Detect which cell encompasses the target text, then output its (X, Y) center coordinate. 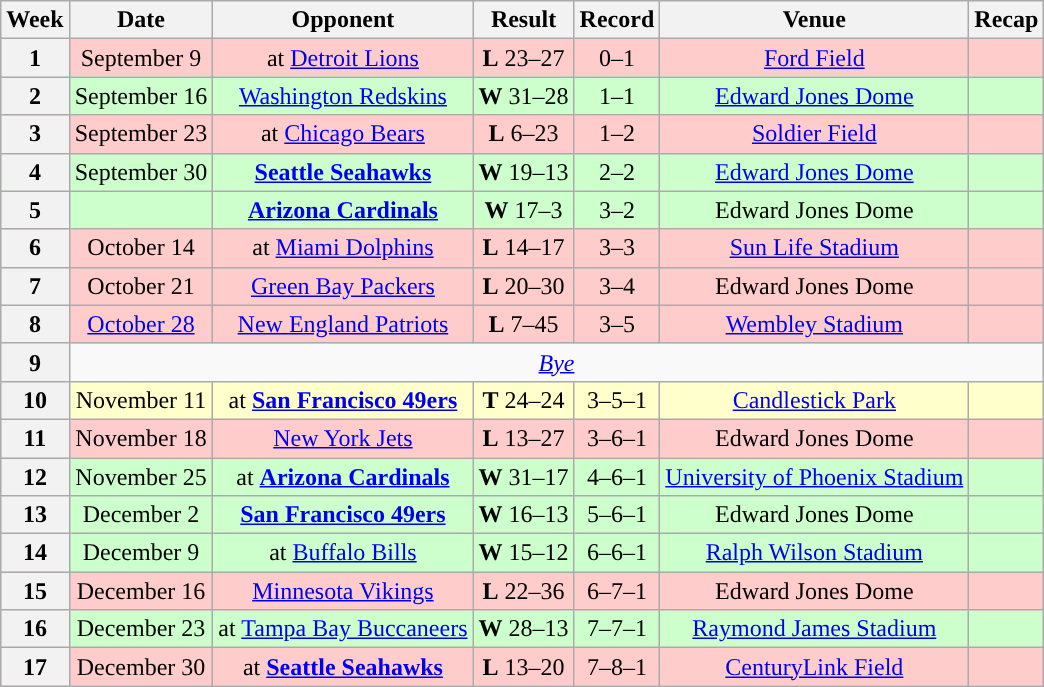
Ford Field (814, 58)
Candlestick Park (814, 400)
7–8–1 (617, 667)
December 23 (141, 629)
at Detroit Lions (343, 58)
Minnesota Vikings (343, 591)
Raymond James Stadium (814, 629)
September 30 (141, 172)
W 28–13 (524, 629)
October 14 (141, 248)
September 9 (141, 58)
at Seattle Seahawks (343, 667)
3–4 (617, 286)
2–2 (617, 172)
November 25 (141, 477)
Record (617, 20)
December 9 (141, 553)
W 17–3 (524, 210)
L 22–36 (524, 591)
12 (35, 477)
6 (35, 248)
San Francisco 49ers (343, 515)
3–2 (617, 210)
8 (35, 324)
13 (35, 515)
T 24–24 (524, 400)
November 18 (141, 438)
December 16 (141, 591)
Green Bay Packers (343, 286)
Soldier Field (814, 134)
L 23–27 (524, 58)
3 (35, 134)
L 7–45 (524, 324)
September 16 (141, 96)
December 30 (141, 667)
at Arizona Cardinals (343, 477)
16 (35, 629)
14 (35, 553)
7 (35, 286)
3–3 (617, 248)
at Tampa Bay Buccaneers (343, 629)
3–6–1 (617, 438)
Week (35, 20)
at San Francisco 49ers (343, 400)
New York Jets (343, 438)
0–1 (617, 58)
September 23 (141, 134)
Recap (1006, 20)
Seattle Seahawks (343, 172)
L 6–23 (524, 134)
L 20–30 (524, 286)
Arizona Cardinals (343, 210)
W 16–13 (524, 515)
L 13–27 (524, 438)
University of Phoenix Stadium (814, 477)
Venue (814, 20)
15 (35, 591)
New England Patriots (343, 324)
5 (35, 210)
1–2 (617, 134)
at Buffalo Bills (343, 553)
6–6–1 (617, 553)
W 19–13 (524, 172)
L 13–20 (524, 667)
W 15–12 (524, 553)
Opponent (343, 20)
4 (35, 172)
7–7–1 (617, 629)
W 31–28 (524, 96)
Sun Life Stadium (814, 248)
10 (35, 400)
17 (35, 667)
3–5–1 (617, 400)
9 (35, 362)
6–7–1 (617, 591)
at Miami Dolphins (343, 248)
CenturyLink Field (814, 667)
Wembley Stadium (814, 324)
Date (141, 20)
4–6–1 (617, 477)
2 (35, 96)
1 (35, 58)
November 11 (141, 400)
Bye (556, 362)
December 2 (141, 515)
Washington Redskins (343, 96)
W 31–17 (524, 477)
October 28 (141, 324)
Ralph Wilson Stadium (814, 553)
at Chicago Bears (343, 134)
3–5 (617, 324)
5–6–1 (617, 515)
October 21 (141, 286)
L 14–17 (524, 248)
1–1 (617, 96)
11 (35, 438)
Result (524, 20)
